Return [x, y] of the center of cell containing provided text 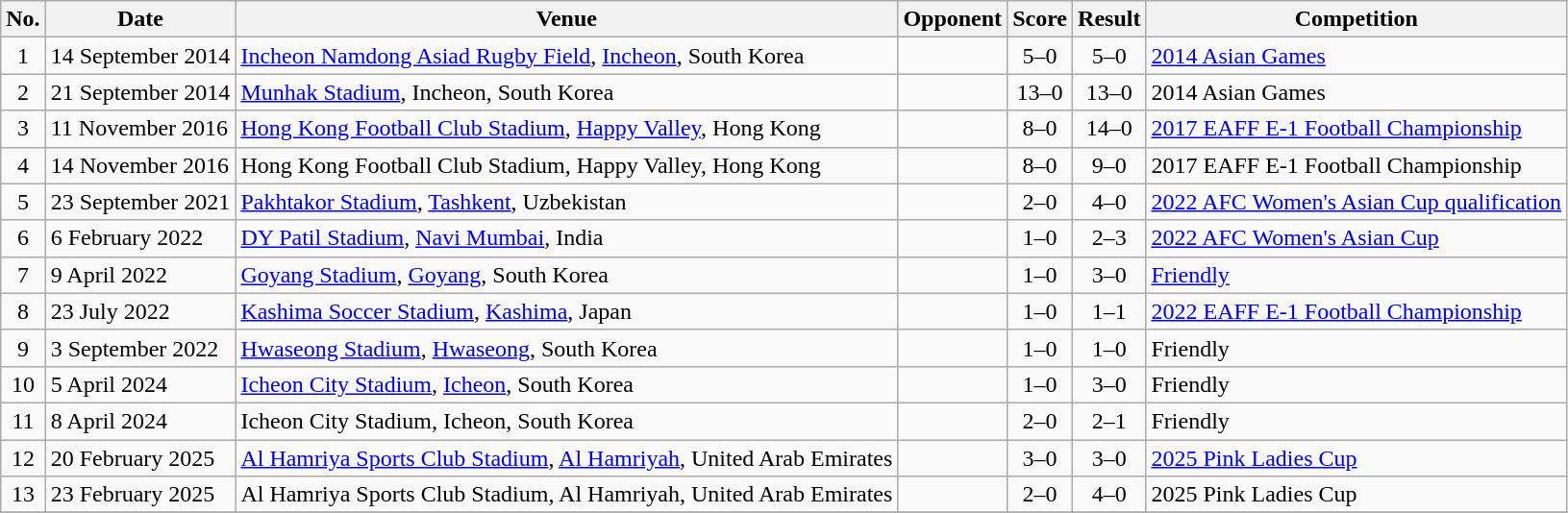
12 [23, 458]
5 April 2024 [140, 384]
Opponent [953, 19]
Competition [1356, 19]
3 September 2022 [140, 348]
No. [23, 19]
6 [23, 238]
11 [23, 421]
Munhak Stadium, Incheon, South Korea [567, 92]
Score [1040, 19]
2022 AFC Women's Asian Cup [1356, 238]
Pakhtakor Stadium, Tashkent, Uzbekistan [567, 202]
7 [23, 275]
23 September 2021 [140, 202]
1–1 [1109, 311]
20 February 2025 [140, 458]
13 [23, 495]
14–0 [1109, 129]
9–0 [1109, 165]
23 July 2022 [140, 311]
2022 EAFF E-1 Football Championship [1356, 311]
Kashima Soccer Stadium, Kashima, Japan [567, 311]
DY Patil Stadium, Navi Mumbai, India [567, 238]
10 [23, 384]
Goyang Stadium, Goyang, South Korea [567, 275]
2 [23, 92]
14 November 2016 [140, 165]
21 September 2014 [140, 92]
2–1 [1109, 421]
Hwaseong Stadium, Hwaseong, South Korea [567, 348]
8 [23, 311]
Date [140, 19]
2–3 [1109, 238]
8 April 2024 [140, 421]
23 February 2025 [140, 495]
Result [1109, 19]
5 [23, 202]
4 [23, 165]
11 November 2016 [140, 129]
3 [23, 129]
9 April 2022 [140, 275]
2022 AFC Women's Asian Cup qualification [1356, 202]
6 February 2022 [140, 238]
1 [23, 56]
Venue [567, 19]
Incheon Namdong Asiad Rugby Field, Incheon, South Korea [567, 56]
14 September 2014 [140, 56]
9 [23, 348]
